Extract the [x, y] coordinate from the center of the cell holding the provided text.  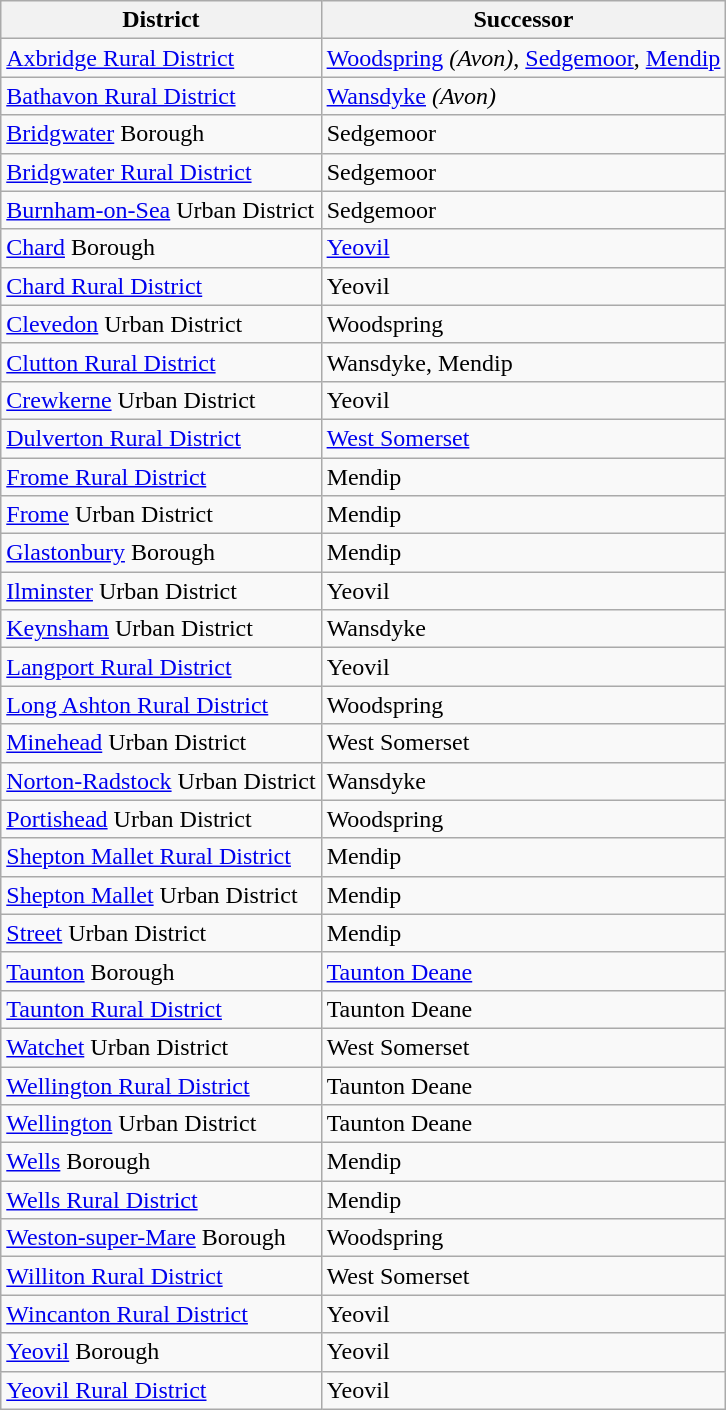
Taunton Borough [161, 971]
Long Ashton Rural District [161, 705]
Watchet Urban District [161, 1047]
Crewkerne Urban District [161, 400]
Bathavon Rural District [161, 96]
Williton Rural District [161, 1276]
Norton-Radstock Urban District [161, 781]
Taunton Rural District [161, 1009]
Wincanton Rural District [161, 1314]
Frome Urban District [161, 515]
Minehead Urban District [161, 743]
Dulverton Rural District [161, 438]
Shepton Mallet Urban District [161, 895]
Wansdyke, Mendip [524, 362]
Successor [524, 20]
Wellington Rural District [161, 1085]
Keynsham Urban District [161, 629]
Chard Rural District [161, 286]
District [161, 20]
Clutton Rural District [161, 362]
Shepton Mallet Rural District [161, 857]
Ilminster Urban District [161, 591]
Langport Rural District [161, 667]
Wellington Urban District [161, 1124]
Weston-super-Mare Borough [161, 1238]
Yeovil Borough [161, 1352]
Portishead Urban District [161, 819]
Wells Rural District [161, 1200]
Burnham-on-Sea Urban District [161, 210]
Bridgwater Borough [161, 134]
Yeovil Rural District [161, 1390]
Bridgwater Rural District [161, 172]
Chard Borough [161, 248]
Glastonbury Borough [161, 553]
Street Urban District [161, 933]
Wells Borough [161, 1162]
Clevedon Urban District [161, 324]
Woodspring (Avon), Sedgemoor, Mendip [524, 58]
Wansdyke (Avon) [524, 96]
Frome Rural District [161, 477]
Axbridge Rural District [161, 58]
